Return [X, Y] of the center of cell containing provided text 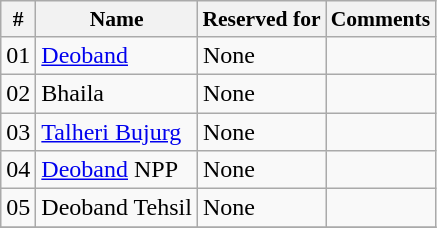
Deoband [117, 55]
Deoband Tehsil [117, 208]
Deoband NPP [117, 170]
Comments [381, 19]
01 [18, 55]
05 [18, 208]
03 [18, 131]
# [18, 19]
04 [18, 170]
Name [117, 19]
Reserved for [261, 19]
02 [18, 93]
Talheri Bujurg [117, 131]
Bhaila [117, 93]
